Extract the (x, y) coordinate from the center of the cell holding the provided text.  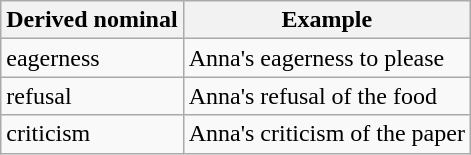
Anna's criticism of the paper (326, 134)
refusal (92, 96)
eagerness (92, 58)
Anna's eagerness to please (326, 58)
Anna's refusal of the food (326, 96)
Example (326, 20)
criticism (92, 134)
Derived nominal (92, 20)
